From the cell containing the given text, extract its center point as (X, Y) coordinate. 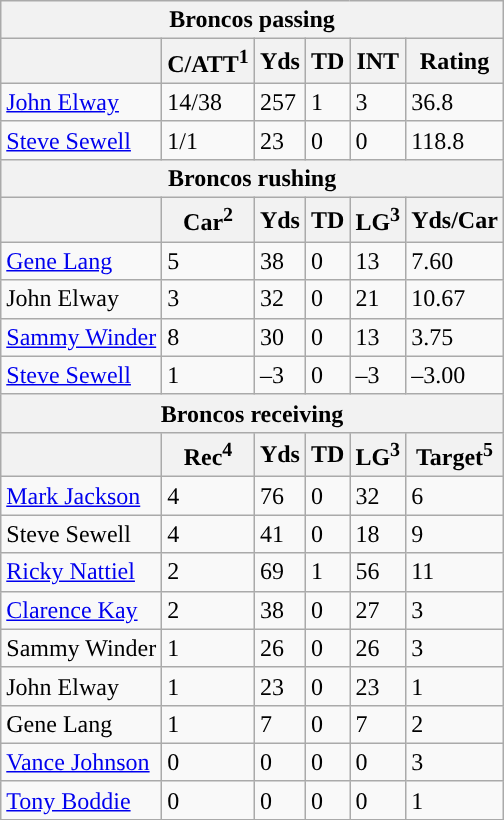
INT (378, 62)
9 (455, 534)
C/ATT1 (208, 62)
30 (280, 337)
Tony Boddie (82, 800)
257 (280, 102)
Broncos passing (252, 20)
36.8 (455, 102)
69 (280, 572)
76 (280, 496)
7.60 (455, 261)
56 (378, 572)
Car2 (208, 220)
Target5 (455, 454)
118.8 (455, 140)
10.67 (455, 299)
41 (280, 534)
11 (455, 572)
Rating (455, 62)
Yds/Car (455, 220)
1/1 (208, 140)
Clarence Kay (82, 610)
–3.00 (455, 375)
21 (378, 299)
Ricky Nattiel (82, 572)
18 (378, 534)
5 (208, 261)
Broncos rushing (252, 178)
8 (208, 337)
14/38 (208, 102)
Rec4 (208, 454)
Mark Jackson (82, 496)
Vance Johnson (82, 762)
6 (455, 496)
3.75 (455, 337)
Broncos receiving (252, 413)
27 (378, 610)
